Search for the cell housing the specified text and yield its (x, y) center coordinate. 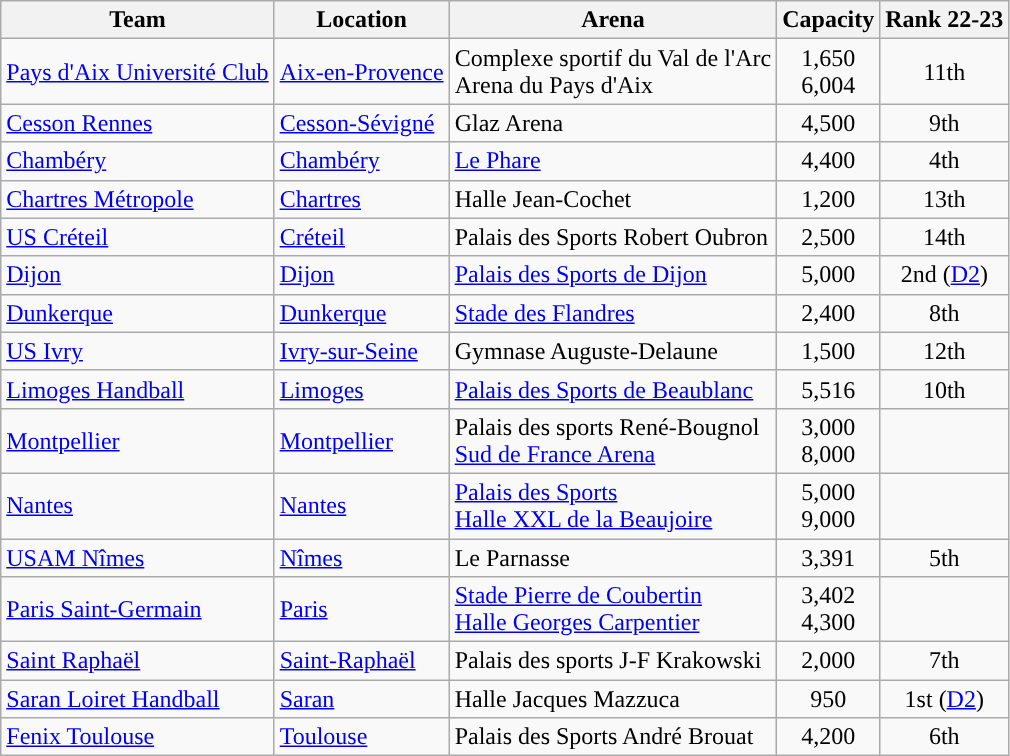
Paris Saint-Germain (138, 610)
8th (944, 313)
2,400 (828, 313)
3,391 (828, 557)
10th (944, 389)
3,000 8,000 (828, 440)
Palais des sports J-F Krakowski (613, 661)
Arena (613, 20)
5,516 (828, 389)
14th (944, 237)
Palais des Sports Robert Oubron (613, 237)
Palais des SportsHalle XXL de la Beaujoire (613, 506)
12th (944, 351)
Pays d'Aix Université Club (138, 72)
2,500 (828, 237)
Saran (362, 699)
US Ivry (138, 351)
Glaz Arena (613, 123)
Toulouse (362, 737)
Nîmes (362, 557)
5,000 (828, 275)
4,400 (828, 161)
Le Parnasse (613, 557)
Saint-Raphaël (362, 661)
2,000 (828, 661)
Le Phare (613, 161)
4th (944, 161)
3,402 4,300 (828, 610)
4,200 (828, 737)
Palais des Sports de Dijon (613, 275)
5,000 9,000 (828, 506)
Halle Jacques Mazzuca (613, 699)
Aix-en-Provence (362, 72)
Saran Loiret Handball (138, 699)
1,200 (828, 199)
Cesson-Sévigné (362, 123)
Rank 22-23 (944, 20)
Palais des Sports de Beaublanc (613, 389)
Location (362, 20)
Palais des Sports André Brouat (613, 737)
9th (944, 123)
950 (828, 699)
2nd (D2) (944, 275)
Cesson Rennes (138, 123)
Limoges Handball (138, 389)
Stade Pierre de CoubertinHalle Georges Carpentier (613, 610)
Ivry-sur-Seine (362, 351)
Stade des Flandres (613, 313)
5th (944, 557)
Fenix Toulouse (138, 737)
Saint Raphaël (138, 661)
Team (138, 20)
USAM Nîmes (138, 557)
7th (944, 661)
Limoges (362, 389)
4,500 (828, 123)
11th (944, 72)
Chartres (362, 199)
Paris (362, 610)
13th (944, 199)
1,500 (828, 351)
1st (D2) (944, 699)
Capacity (828, 20)
Palais des sports René-BougnolSud de France Arena (613, 440)
1,6506,004 (828, 72)
Chartres Métropole (138, 199)
US Créteil (138, 237)
Gymnase Auguste-Delaune (613, 351)
Créteil (362, 237)
Halle Jean-Cochet (613, 199)
6th (944, 737)
Complexe sportif du Val de l'ArcArena du Pays d'Aix (613, 72)
